Return (x, y) of the center of cell containing provided text 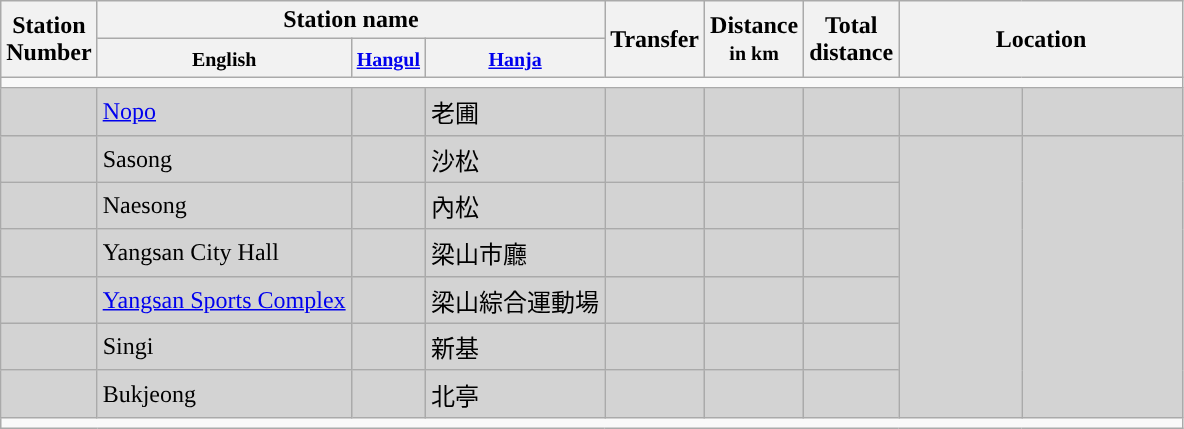
Transfer (655, 39)
Bukjeong (224, 394)
Station name (350, 20)
Singi (224, 346)
梁山市廳 (516, 252)
English (224, 58)
Yangsan Sports Complex (224, 300)
Location (1042, 39)
Hangul (388, 58)
北亭 (516, 394)
StationNumber (49, 39)
Sasong (224, 158)
Distancein km (754, 39)
老圃 (516, 112)
Yangsan City Hall (224, 252)
Totaldistance (852, 39)
內松 (516, 206)
Hanja (516, 58)
Naesong (224, 206)
沙松 (516, 158)
新基 (516, 346)
梁山綜合運動場 (516, 300)
Nopo (224, 112)
